Detect which cell encompasses the target text, then output its [X, Y] center coordinate. 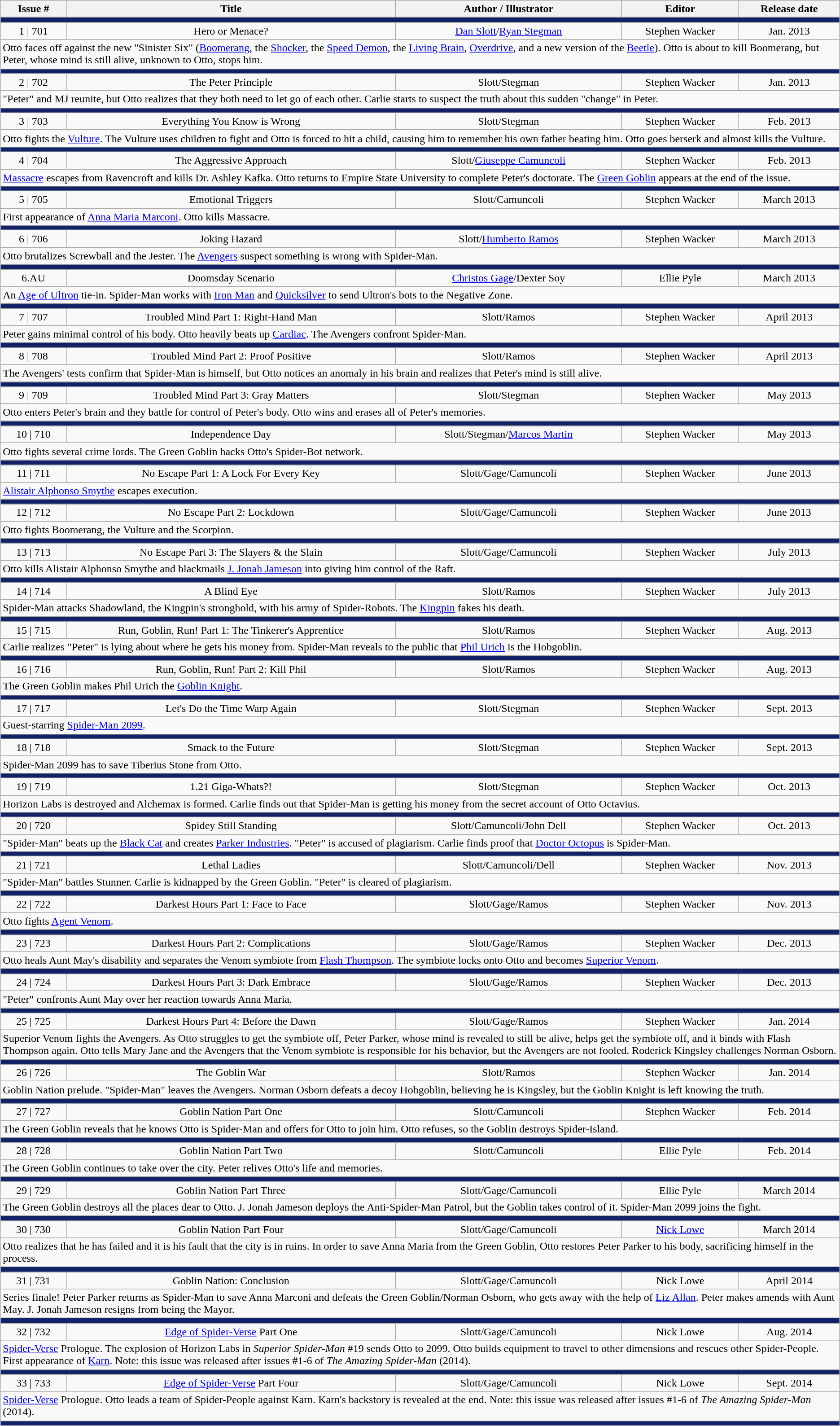
Darkest Hours Part 3: Dark Embrace [231, 982]
19 | 719 [33, 786]
Release date [789, 9]
Christos Gage/Dexter Soy [508, 278]
Lethal Ladies [231, 865]
Author / Illustrator [508, 9]
Edge of Spider-Verse Part Four [231, 1383]
25 | 725 [33, 1022]
Troubled Mind Part 2: Proof Positive [231, 356]
Spider-Man attacks Shadowland, the Kingpin's stronghold, with his army of Spider-Robots. The Kingpin fakes his death. [420, 608]
28 | 728 [33, 1151]
The Avengers' tests confirm that Spider-Man is himself, but Otto notices an anomaly in his brain and realizes that Peter's mind is still alive. [420, 373]
Goblin Nation Part Four [231, 1229]
"Spider-Man" battles Stunner. Carlie is kidnapped by the Green Goblin. "Peter" is cleared of plagiarism. [420, 882]
6.AU [33, 278]
The Peter Principle [231, 82]
1 | 701 [33, 31]
Smack to the Future [231, 747]
Editor [680, 9]
The Aggressive Approach [231, 160]
Joking Hazard [231, 239]
Goblin Nation Part Three [231, 1190]
Dan Slott/Ryan Stegman [508, 31]
Otto fights several crime lords. The Green Goblin hacks Otto's Spider-Bot network. [420, 452]
Slott/Camuncoli/John Dell [508, 826]
A Blind Eye [231, 591]
Let's Do the Time Warp Again [231, 708]
14 | 714 [33, 591]
Darkest Hours Part 1: Face to Face [231, 904]
Otto heals Aunt May's disability and separates the Venom symbiote from Flash Thompson. The symbiote locks onto Otto and becomes Superior Venom. [420, 960]
The Green Goblin reveals that he knows Otto is Spider-Man and offers for Otto to join him. Otto refuses, so the Goblin destroys Spider-Island. [420, 1129]
"Peter" confronts Aunt May over her reaction towards Anna Maria. [420, 999]
20 | 720 [33, 826]
2 | 702 [33, 82]
Otto fights Boomerang, the Vulture and the Scorpion. [420, 530]
The Goblin War [231, 1073]
18 | 718 [33, 747]
An Age of Ultron tie-in. Spider-Man works with Iron Man and Quicksilver to send Ultron's bots to the Negative Zone. [420, 295]
Alistair Alphonso Smythe escapes execution. [420, 491]
April 2014 [789, 1281]
12 | 712 [33, 513]
Run, Goblin, Run! Part 2: Kill Phil [231, 669]
Issue # [33, 9]
Spidey Still Standing [231, 826]
Title [231, 9]
21 | 721 [33, 865]
Aug. 2014 [789, 1332]
22 | 722 [33, 904]
26 | 726 [33, 1073]
Slott/Stegman/Marcos Martin [508, 434]
No Escape Part 3: The Slayers & the Slain [231, 552]
17 | 717 [33, 708]
Slott/Giuseppe Camuncoli [508, 160]
29 | 729 [33, 1190]
Edge of Spider-Verse Part One [231, 1332]
Spider-Man 2099 has to save Tiberius Stone from Otto. [420, 764]
4 | 704 [33, 160]
33 | 733 [33, 1383]
Hero or Menace? [231, 31]
Goblin Nation Part Two [231, 1151]
First appearance of Anna Maria Marconi. Otto kills Massacre. [420, 217]
Guest-starring Spider-Man 2099. [420, 725]
Doomsday Scenario [231, 278]
Goblin Nation: Conclusion [231, 1281]
3 | 703 [33, 121]
10 | 710 [33, 434]
The Green Goblin makes Phil Urich the Goblin Knight. [420, 686]
7 | 707 [33, 317]
Slott/Humberto Ramos [508, 239]
Otto brutalizes Screwball and the Jester. The Avengers suspect something is wrong with Spider-Man. [420, 256]
Troubled Mind Part 1: Right-Hand Man [231, 317]
15 | 715 [33, 630]
Carlie realizes "Peter" is lying about where he gets his money from. Spider-Man reveals to the public that Phil Urich is the Hobgoblin. [420, 647]
16 | 716 [33, 669]
No Escape Part 2: Lockdown [231, 513]
Troubled Mind Part 3: Gray Matters [231, 395]
Sept. 2014 [789, 1383]
Darkest Hours Part 2: Complications [231, 943]
11 | 711 [33, 474]
30 | 730 [33, 1229]
23 | 723 [33, 943]
Slott/Camuncoli/Dell [508, 865]
Otto kills Alistair Alphonso Smythe and blackmails J. Jonah Jameson into giving him control of the Raft. [420, 569]
27 | 727 [33, 1112]
Goblin Nation Part One [231, 1112]
Everything You Know is Wrong [231, 121]
1.21 Giga-Whats?! [231, 786]
Darkest Hours Part 4: Before the Dawn [231, 1022]
24 | 724 [33, 982]
Horizon Labs is destroyed and Alchemax is formed. Carlie finds out that Spider-Man is getting his money from the secret account of Otto Octavius. [420, 804]
The Green Goblin continues to take over the city. Peter relives Otto's life and memories. [420, 1168]
13 | 713 [33, 552]
32 | 732 [33, 1332]
Peter gains minimal control of his body. Otto heavily beats up Cardiac. The Avengers confront Spider-Man. [420, 334]
No Escape Part 1: A Lock For Every Key [231, 474]
8 | 708 [33, 356]
9 | 709 [33, 395]
Otto enters Peter's brain and they battle for control of Peter's body. Otto wins and erases all of Peter's memories. [420, 412]
5 | 705 [33, 200]
Independence Day [231, 434]
31 | 731 [33, 1281]
Emotional Triggers [231, 200]
Otto fights Agent Venom. [420, 921]
Run, Goblin, Run! Part 1: The Tinkerer's Apprentice [231, 630]
6 | 706 [33, 239]
